Return the (X, Y) coordinate for the center point of the cell that contains the specified text.  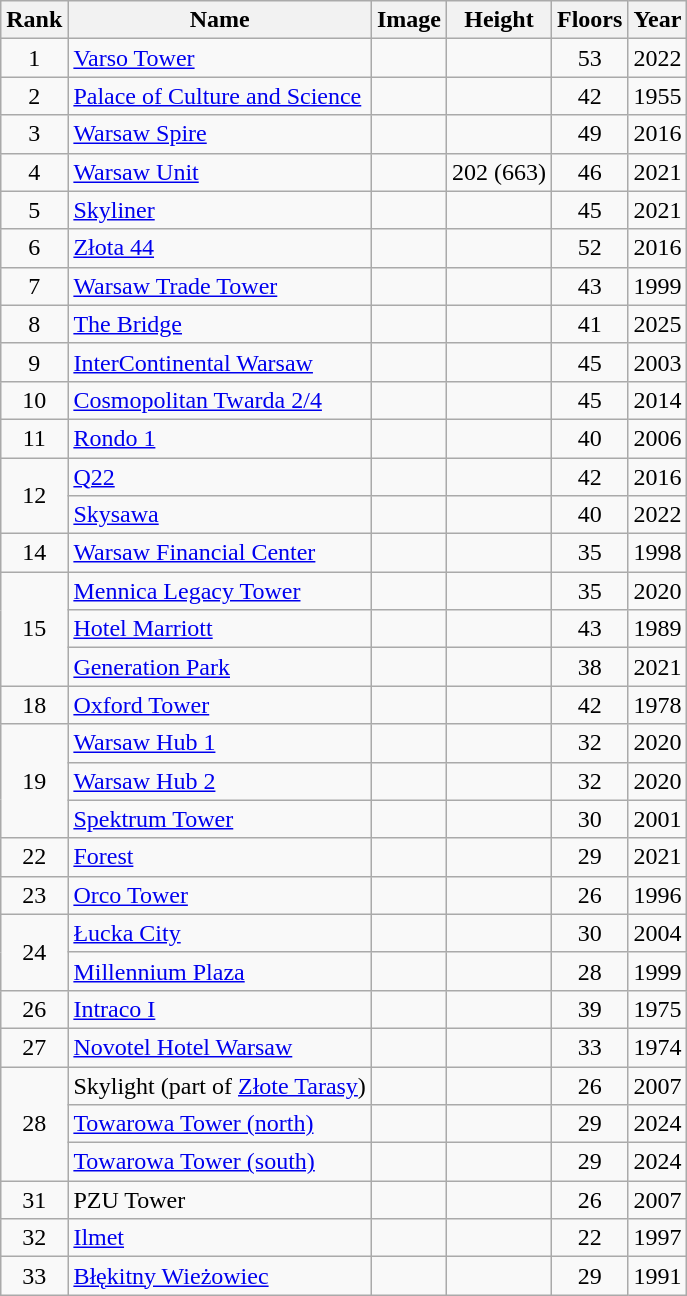
38 (589, 667)
Forest (220, 857)
31 (34, 1200)
2025 (658, 324)
27 (34, 1047)
52 (589, 248)
Cosmopolitan Twarda 2/4 (220, 400)
2006 (658, 438)
19 (34, 781)
1974 (658, 1047)
Year (658, 20)
9 (34, 362)
Warsaw Trade Tower (220, 286)
7 (34, 286)
23 (34, 895)
14 (34, 553)
2014 (658, 400)
Towarowa Tower (north) (220, 1124)
1996 (658, 895)
8 (34, 324)
24 (34, 952)
Floors (589, 20)
1998 (658, 553)
Towarowa Tower (south) (220, 1162)
39 (589, 1009)
Łucka City (220, 933)
11 (34, 438)
Rank (34, 20)
Height (498, 20)
3 (34, 134)
1989 (658, 629)
Oxford Tower (220, 705)
Hotel Marriott (220, 629)
18 (34, 705)
Ilmet (220, 1238)
2001 (658, 819)
Warsaw Financial Center (220, 553)
2003 (658, 362)
Spektrum Tower (220, 819)
46 (589, 172)
6 (34, 248)
InterContinental Warsaw (220, 362)
Palace of Culture and Science (220, 96)
41 (589, 324)
Generation Park (220, 667)
Orco Tower (220, 895)
Rondo 1 (220, 438)
Warsaw Hub 2 (220, 781)
Varso Tower (220, 58)
1997 (658, 1238)
Warsaw Unit (220, 172)
Skylight (part of Złote Tarasy) (220, 1085)
1991 (658, 1276)
4 (34, 172)
Name (220, 20)
PZU Tower (220, 1200)
Warsaw Hub 1 (220, 743)
Intraco I (220, 1009)
10 (34, 400)
Warsaw Spire (220, 134)
2 (34, 96)
Skyliner (220, 210)
Złota 44 (220, 248)
Błękitny Wieżowiec (220, 1276)
202 (663) (498, 172)
15 (34, 629)
Skysawa (220, 515)
Mennica Legacy Tower (220, 591)
Image (408, 20)
1975 (658, 1009)
Novotel Hotel Warsaw (220, 1047)
2004 (658, 933)
1 (34, 58)
5 (34, 210)
Q22 (220, 477)
The Bridge (220, 324)
49 (589, 134)
1978 (658, 705)
1955 (658, 96)
Millennium Plaza (220, 971)
53 (589, 58)
12 (34, 496)
